Pinpoint the cell where the given text exists, returning its [X, Y] midpoint coordinate. 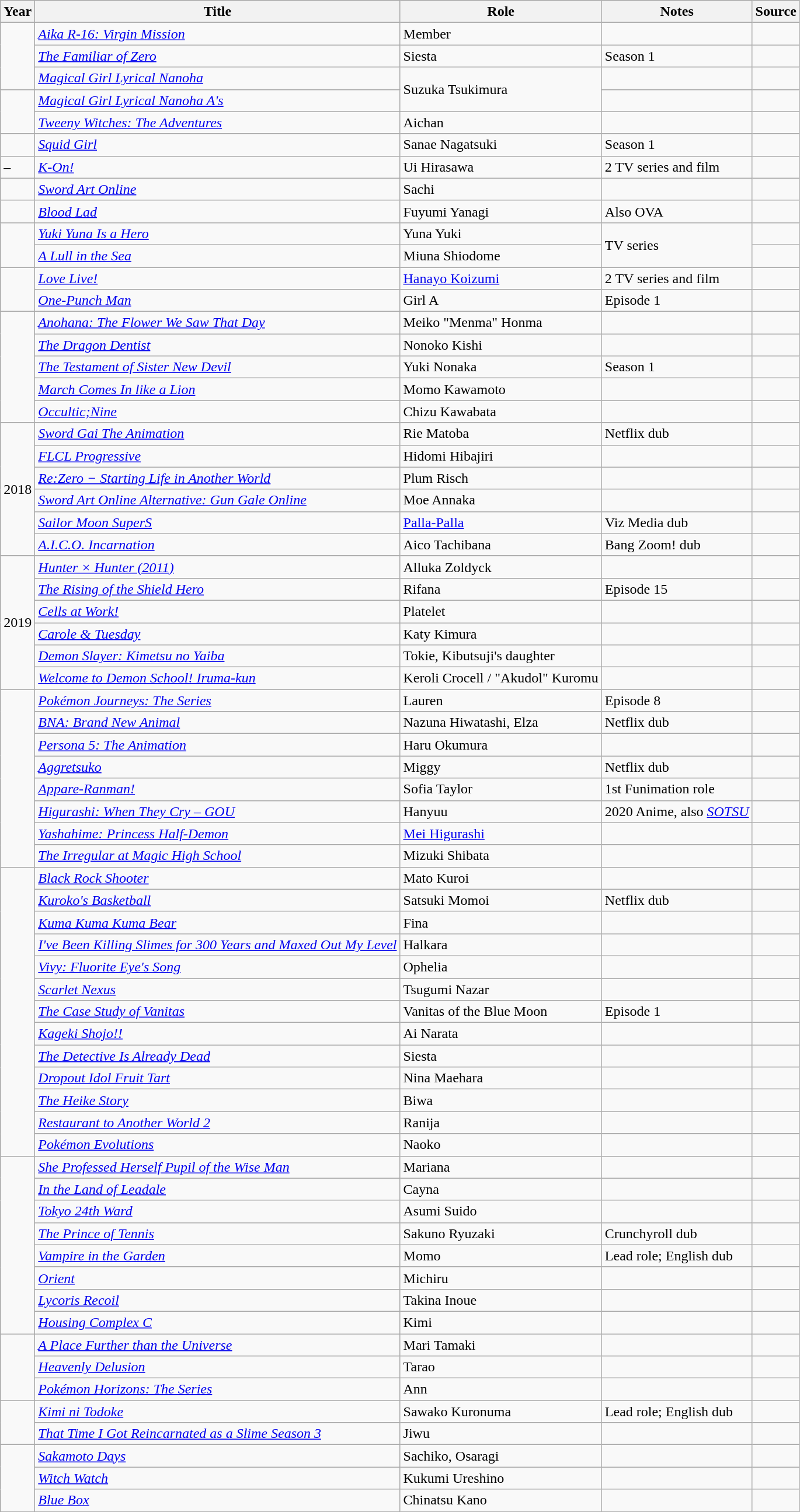
2020 Anime, also SOTSU [677, 811]
Sachi [501, 189]
Magical Girl Lyrical Nanoha [217, 78]
Tarao [501, 1367]
Haru Okumura [501, 745]
Ann [501, 1389]
Witch Watch [217, 1478]
Source [775, 12]
The Detective Is Already Dead [217, 1056]
Notes [677, 12]
Mizuki Shibata [501, 856]
Pokémon Evolutions [217, 1145]
Kukumi Ureshino [501, 1478]
Year [18, 12]
Dropout Idol Fruit Tart [217, 1078]
A Lull in the Sea [217, 256]
Asumi Suido [501, 1211]
Takina Inoue [501, 1300]
TV series [677, 245]
Keroli Crocell / "Akudol" Kuromu [501, 678]
Pokémon Journeys: The Series [217, 701]
Kimi [501, 1322]
Momo [501, 1256]
Role [501, 12]
– [18, 167]
Sword Art Online [217, 189]
Vivy: Fluorite Eye's Song [217, 967]
Housing Complex C [217, 1322]
Hanyuu [501, 811]
Suzuka Tsukimura [501, 89]
Kuma Kuma Kuma Bear [217, 922]
Mari Tamaki [501, 1344]
Hunter × Hunter (2011) [217, 567]
Ranija [501, 1123]
Hidomi Hibajiri [501, 456]
Sword Gai The Animation [217, 434]
Naoko [501, 1145]
Carole & Tuesday [217, 633]
Sawako Kuronuma [501, 1412]
Nazuna Hiwatashi, Elza [501, 723]
Kimi ni Todoke [217, 1412]
Katy Kimura [501, 633]
The Familiar of Zero [217, 56]
Kageki Shojo!! [217, 1034]
Lycoris Recoil [217, 1300]
The Dragon Dentist [217, 345]
Occultic;Nine [217, 412]
Aggretsuko [217, 767]
Sofia Taylor [501, 789]
Rifana [501, 589]
Nonoko Kishi [501, 345]
Re:Zero − Starting Life in Another World [217, 478]
Tweeny Witches: The Adventures [217, 123]
In the Land of Leadale [217, 1189]
Cayna [501, 1189]
Love Live! [217, 278]
Mariana [501, 1167]
Appare-Ranman! [217, 789]
Sailor Moon SuperS [217, 522]
Welcome to Demon School! Iruma-kun [217, 678]
BNA: Brand New Animal [217, 723]
The Heike Story [217, 1100]
Nina Maehara [501, 1078]
Meiko "Menma" Honma [501, 323]
The Irregular at Magic High School [217, 856]
Heavenly Delusion [217, 1367]
Fuyumi Yanagi [501, 211]
K-On! [217, 167]
Lauren [501, 701]
Restaurant to Another World 2 [217, 1123]
2019 [18, 622]
Cells at Work! [217, 611]
A.I.C.O. Incarnation [217, 545]
Orient [217, 1278]
Rie Matoba [501, 434]
FLCL Progressive [217, 456]
Ai Narata [501, 1034]
The Testament of Sister New Devil [217, 367]
She Professed Herself Pupil of the Wise Man [217, 1167]
March Comes In like a Lion [217, 389]
Palla-Palla [501, 522]
Chinatsu Kano [501, 1500]
Mei Higurashi [501, 834]
Squid Girl [217, 145]
Satsuki Momoi [501, 900]
Kuroko's Basketball [217, 900]
I've Been Killing Slimes for 300 Years and Maxed Out My Level [217, 945]
Blue Box [217, 1500]
Moe Annaka [501, 500]
Magical Girl Lyrical Nanoha A's [217, 100]
Sanae Nagatsuki [501, 145]
Aichan [501, 123]
Episode 15 [677, 589]
Pokémon Horizons: The Series [217, 1389]
Jiwu [501, 1434]
2018 [18, 489]
1st Funimation role [677, 789]
The Prince of Tennis [217, 1234]
Tokyo 24th Ward [217, 1211]
Anohana: The Flower We Saw That Day [217, 323]
Episode 8 [677, 701]
Chizu Kawabata [501, 412]
Fina [501, 922]
Platelet [501, 611]
Sakamoto Days [217, 1456]
Yuki Nonaka [501, 367]
Mato Kuroi [501, 878]
Higurashi: When They Cry – GOU [217, 811]
Momo Kawamoto [501, 389]
Title [217, 12]
Ophelia [501, 967]
Alluka Zoldyck [501, 567]
The Case Study of Vanitas [217, 1012]
Bang Zoom! dub [677, 545]
Biwa [501, 1100]
Hanayo Koizumi [501, 278]
Ui Hirasawa [501, 167]
Also OVA [677, 211]
Tokie, Kibutsuji's daughter [501, 656]
Plum Risch [501, 478]
Halkara [501, 945]
The Rising of the Shield Hero [217, 589]
Vanitas of the Blue Moon [501, 1012]
Sakuno Ryuzaki [501, 1234]
One-Punch Man [217, 301]
Yuki Yuna Is a Hero [217, 234]
Tsugumi Nazar [501, 990]
That Time I Got Reincarnated as a Slime Season 3 [217, 1434]
Miuna Shiodome [501, 256]
Girl A [501, 301]
Vampire in the Garden [217, 1256]
Persona 5: The Animation [217, 745]
Yuna Yuki [501, 234]
Viz Media dub [677, 522]
Demon Slayer: Kimetsu no Yaiba [217, 656]
Sword Art Online Alternative: Gun Gale Online [217, 500]
Blood Lad [217, 211]
Aico Tachibana [501, 545]
Sachiko, Osaragi [501, 1456]
Member [501, 34]
Aika R-16: Virgin Mission [217, 34]
Michiru [501, 1278]
A Place Further than the Universe [217, 1344]
Black Rock Shooter [217, 878]
Miggy [501, 767]
Crunchyroll dub [677, 1234]
Yashahime: Princess Half-Demon [217, 834]
Scarlet Nexus [217, 990]
